For the text-containing cell, return its midpoint in [X, Y] coordinate format. 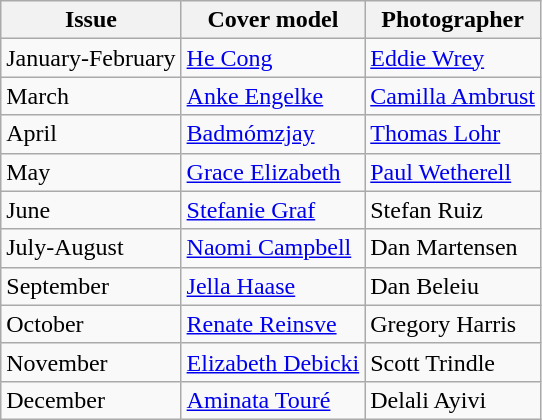
Dan Martensen [453, 248]
January-February [91, 58]
Delali Ayivi [453, 400]
Issue [91, 20]
Naomi Campbell [273, 248]
June [91, 210]
April [91, 134]
Gregory Harris [453, 324]
Aminata Touré [273, 400]
Jella Haase [273, 286]
He Cong [273, 58]
Photographer [453, 20]
December [91, 400]
Thomas Lohr [453, 134]
Grace Elizabeth [273, 172]
May [91, 172]
Cover model [273, 20]
Elizabeth Debicki [273, 362]
Paul Wetherell [453, 172]
Anke Engelke [273, 96]
September [91, 286]
October [91, 324]
Renate Reinsve [273, 324]
March [91, 96]
Scott Trindle [453, 362]
Stefanie Graf [273, 210]
Stefan Ruiz [453, 210]
November [91, 362]
Camilla Ambrust [453, 96]
Badmómzjay [273, 134]
Dan Beleiu [453, 286]
Eddie Wrey [453, 58]
July-August [91, 248]
